From the cell containing the given text, extract its center point as (x, y) coordinate. 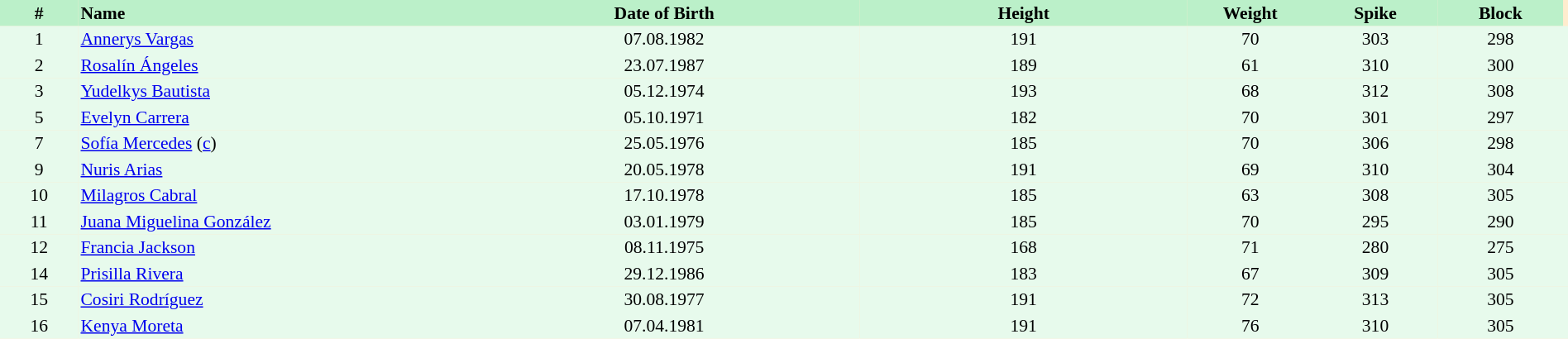
9 (39, 169)
1 (39, 40)
Yudelkys Bautista (273, 91)
Prisilla Rivera (273, 274)
05.10.1971 (664, 117)
07.04.1981 (664, 326)
Kenya Moreta (273, 326)
11 (39, 222)
183 (1024, 274)
Francia Jackson (273, 248)
Weight (1250, 13)
61 (1250, 65)
Cosiri Rodríguez (273, 299)
Spike (1374, 13)
168 (1024, 248)
300 (1500, 65)
03.01.1979 (664, 222)
Annerys Vargas (273, 40)
76 (1250, 326)
3 (39, 91)
309 (1374, 274)
Nuris Arias (273, 169)
297 (1500, 117)
07.08.1982 (664, 40)
303 (1374, 40)
306 (1374, 144)
2 (39, 65)
72 (1250, 299)
295 (1374, 222)
# (39, 13)
25.05.1976 (664, 144)
313 (1374, 299)
312 (1374, 91)
Milagros Cabral (273, 195)
182 (1024, 117)
Juana Miguelina González (273, 222)
Sofía Mercedes (c) (273, 144)
20.05.1978 (664, 169)
Name (273, 13)
304 (1500, 169)
15 (39, 299)
Date of Birth (664, 13)
Evelyn Carrera (273, 117)
12 (39, 248)
16 (39, 326)
63 (1250, 195)
Height (1024, 13)
71 (1250, 248)
193 (1024, 91)
Block (1500, 13)
67 (1250, 274)
17.10.1978 (664, 195)
69 (1250, 169)
189 (1024, 65)
275 (1500, 248)
08.11.1975 (664, 248)
280 (1374, 248)
23.07.1987 (664, 65)
05.12.1974 (664, 91)
290 (1500, 222)
14 (39, 274)
7 (39, 144)
29.12.1986 (664, 274)
5 (39, 117)
301 (1374, 117)
68 (1250, 91)
Rosalín Ángeles (273, 65)
30.08.1977 (664, 299)
10 (39, 195)
